Detect which cell encompasses the target text, then output its (x, y) center coordinate. 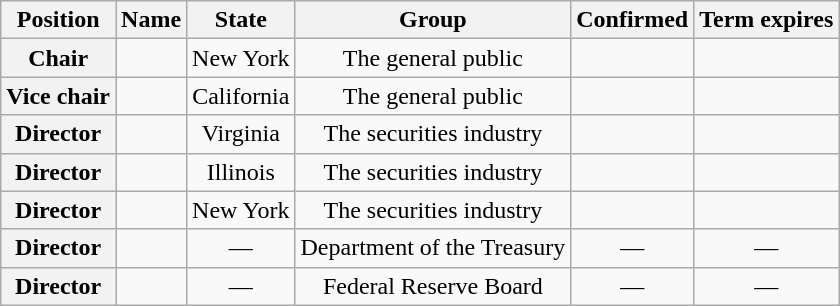
Group (433, 20)
Department of the Treasury (433, 248)
State (241, 20)
Term expires (766, 20)
Illinois (241, 172)
Position (58, 20)
Confirmed (632, 20)
Virginia (241, 134)
Vice chair (58, 96)
California (241, 96)
Name (152, 20)
Federal Reserve Board (433, 286)
Chair (58, 58)
